Return the [X, Y] coordinate for the center point of the cell that contains the specified text.  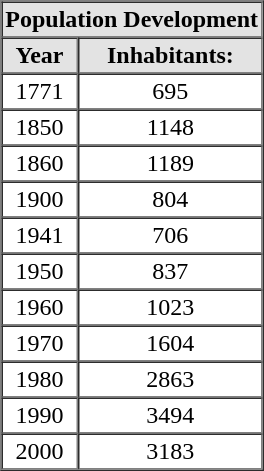
1604 [170, 344]
1941 [40, 236]
1960 [40, 308]
837 [170, 272]
Inhabitants: [170, 56]
695 [170, 92]
2000 [40, 452]
1189 [170, 164]
1900 [40, 200]
1950 [40, 272]
1771 [40, 92]
1860 [40, 164]
1148 [170, 128]
1980 [40, 380]
Population Development [132, 20]
2863 [170, 380]
1970 [40, 344]
3494 [170, 416]
706 [170, 236]
804 [170, 200]
1850 [40, 128]
1023 [170, 308]
1990 [40, 416]
3183 [170, 452]
Year [40, 56]
